From the cell containing the given text, extract its center point as (X, Y) coordinate. 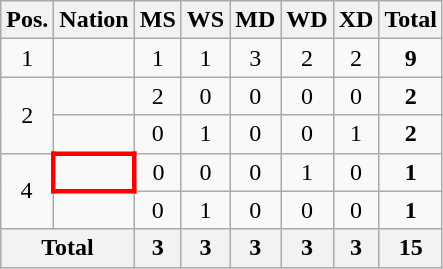
WD (307, 20)
MS (158, 20)
4 (28, 191)
Nation (94, 20)
WS (205, 20)
Pos. (28, 20)
15 (411, 248)
XD (356, 20)
MD (256, 20)
9 (411, 58)
